Detect which cell encompasses the target text, then output its (x, y) center coordinate. 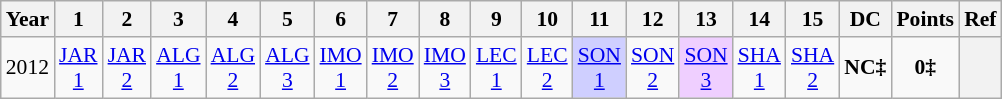
Year (28, 19)
SHA1 (760, 68)
13 (706, 19)
SHA2 (812, 68)
NC‡ (865, 68)
15 (812, 19)
IMO2 (393, 68)
IMO1 (341, 68)
2012 (28, 68)
4 (233, 19)
8 (445, 19)
5 (287, 19)
ALG1 (178, 68)
SON1 (600, 68)
LEC2 (548, 68)
1 (78, 19)
IMO3 (445, 68)
12 (652, 19)
7 (393, 19)
9 (496, 19)
SON3 (706, 68)
Ref (980, 19)
6 (341, 19)
JAR1 (78, 68)
3 (178, 19)
DC (865, 19)
SON2 (652, 68)
ALG2 (233, 68)
11 (600, 19)
2 (128, 19)
10 (548, 19)
ALG3 (287, 68)
LEC1 (496, 68)
0‡ (925, 68)
Points (925, 19)
JAR2 (128, 68)
14 (760, 19)
